Pinpoint the cell where the given text exists, returning its (x, y) midpoint coordinate. 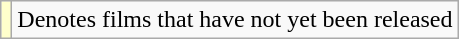
Denotes films that have not yet been released (235, 20)
